Capture the cell that displays the provided text and extract its [X, Y] central coordinate. 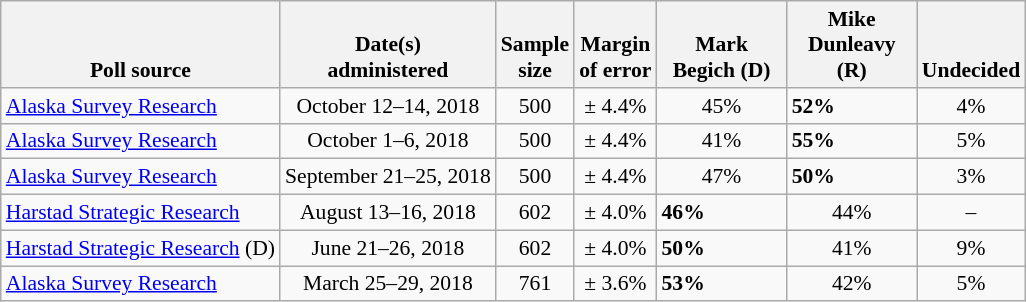
761 [535, 284]
– [971, 213]
44% [852, 213]
55% [852, 141]
42% [852, 284]
Marginof error [615, 44]
June 21–26, 2018 [388, 248]
47% [722, 177]
46% [722, 213]
± 3.6% [615, 284]
MikeDunleavy (R) [852, 44]
March 25–29, 2018 [388, 284]
Harstad Strategic Research [140, 213]
53% [722, 284]
4% [971, 106]
Undecided [971, 44]
45% [722, 106]
September 21–25, 2018 [388, 177]
9% [971, 248]
Poll source [140, 44]
October 12–14, 2018 [388, 106]
3% [971, 177]
52% [852, 106]
August 13–16, 2018 [388, 213]
Samplesize [535, 44]
MarkBegich (D) [722, 44]
Harstad Strategic Research (D) [140, 248]
Date(s)administered [388, 44]
October 1–6, 2018 [388, 141]
